Find where the given text appears and provide that cell's center as [X, Y] coordinate. 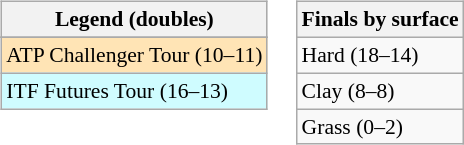
ATP Challenger Tour (10–11) [134, 55]
Clay (8–8) [380, 91]
ITF Futures Tour (16–13) [134, 91]
Hard (18–14) [380, 55]
Legend (doubles) [134, 20]
Finals by surface [380, 20]
Grass (0–2) [380, 127]
